From the cell containing the given text, extract its center point as (x, y) coordinate. 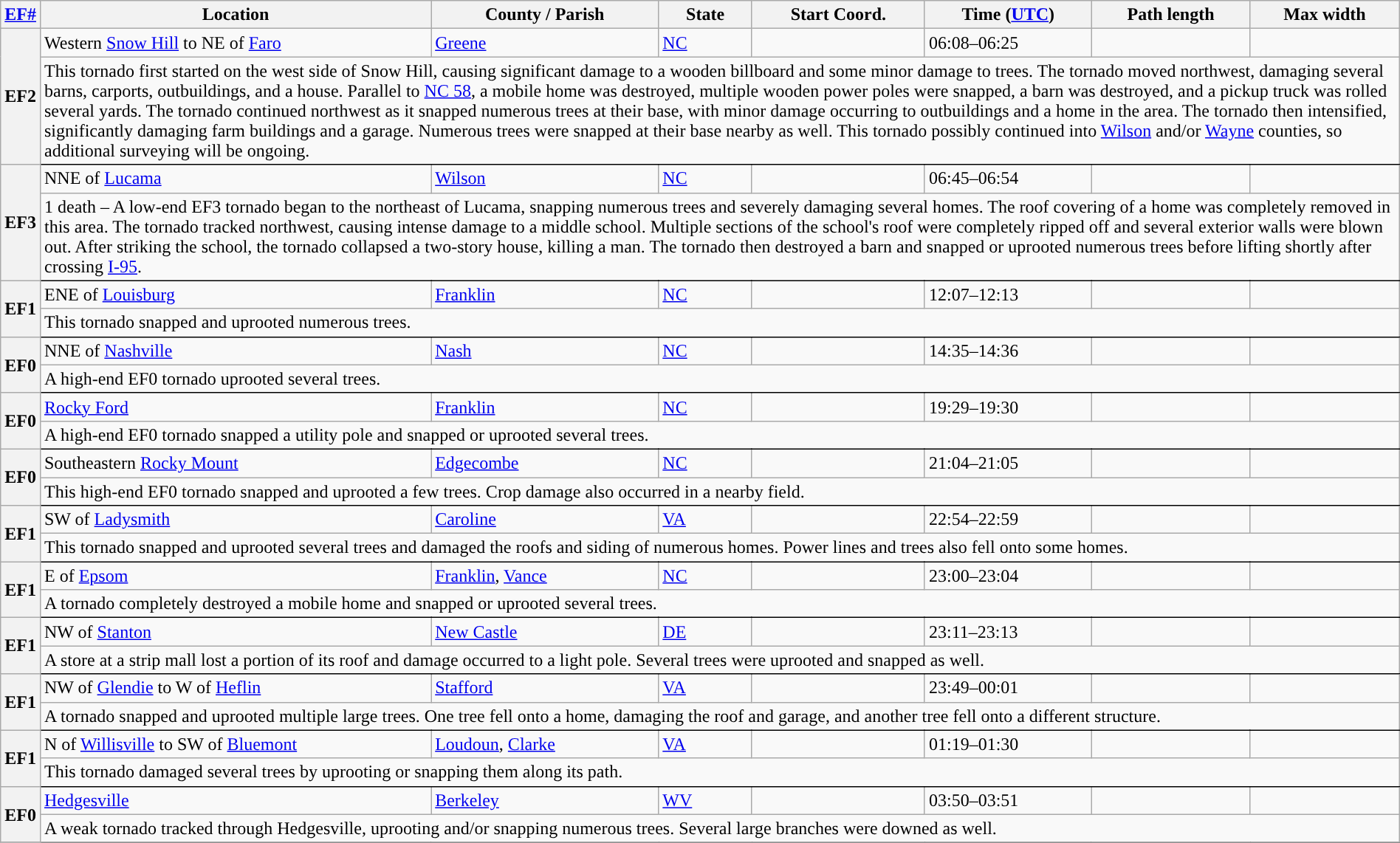
19:29–19:30 (1008, 407)
A weak tornado tracked through Hedgesville, uprooting and/or snapping numerous trees. Several large branches were downed as well. (719, 828)
This high-end EF0 tornado snapped and uprooted a few trees. Crop damage also occurred in a nearby field. (719, 491)
A store at a strip mall lost a portion of its roof and damage occurred to a light pole. Several trees were uprooted and snapped as well. (719, 660)
E of Epsom (235, 576)
01:19–01:30 (1008, 744)
Loudoun, Clarke (545, 744)
Southeastern Rocky Mount (235, 463)
DE (706, 632)
Wilson (545, 179)
14:35–14:36 (1008, 351)
Location (235, 15)
Greene (545, 43)
Caroline (545, 520)
This tornado snapped and uprooted several trees and damaged the roofs and siding of numerous homes. Power lines and trees also fell onto some homes. (719, 548)
Max width (1325, 15)
Western Snow Hill to NE of Faro (235, 43)
EF2 (21, 97)
County / Parish (545, 15)
State (706, 15)
Start Coord. (838, 15)
N of Willisville to SW of Bluemont (235, 744)
Edgecombe (545, 463)
Berkeley (545, 800)
This tornado snapped and uprooted numerous trees. (719, 323)
23:00–23:04 (1008, 576)
WV (706, 800)
Path length (1171, 15)
Franklin, Vance (545, 576)
23:11–23:13 (1008, 632)
EF# (21, 15)
Hedgesville (235, 800)
06:45–06:54 (1008, 179)
This tornado damaged several trees by uprooting or snapping them along its path. (719, 772)
NNE of Lucama (235, 179)
A tornado completely destroyed a mobile home and snapped or uprooted several trees. (719, 604)
ENE of Louisburg (235, 295)
12:07–12:13 (1008, 295)
SW of Ladysmith (235, 520)
22:54–22:59 (1008, 520)
23:49–00:01 (1008, 688)
EF3 (21, 223)
NW of Stanton (235, 632)
New Castle (545, 632)
06:08–06:25 (1008, 43)
03:50–03:51 (1008, 800)
NNE of Nashville (235, 351)
A high-end EF0 tornado snapped a utility pole and snapped or uprooted several trees. (719, 435)
NW of Glendie to W of Heflin (235, 688)
Nash (545, 351)
Time (UTC) (1008, 15)
Stafford (545, 688)
21:04–21:05 (1008, 463)
Rocky Ford (235, 407)
A high-end EF0 tornado uprooted several trees. (719, 379)
